Provide the (X, Y) coordinate of the cell's center where the given text is located.  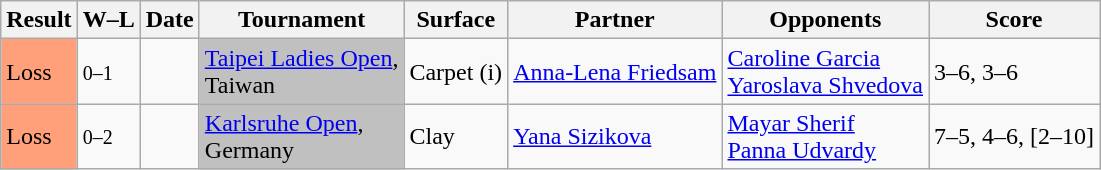
Opponents (826, 20)
0–2 (108, 136)
Partner (615, 20)
W–L (108, 20)
Anna-Lena Friedsam (615, 72)
Result (39, 20)
Score (1014, 20)
Date (170, 20)
Caroline Garcia Yaroslava Shvedova (826, 72)
Mayar Sherif Panna Udvardy (826, 136)
3–6, 3–6 (1014, 72)
Clay (456, 136)
Karlsruhe Open, Germany (302, 136)
7–5, 4–6, [2–10] (1014, 136)
0–1 (108, 72)
Carpet (i) (456, 72)
Taipei Ladies Open, Taiwan (302, 72)
Yana Sizikova (615, 136)
Tournament (302, 20)
Surface (456, 20)
